Scan for the cell matching the given text and deliver its [X, Y] coordinate at center. 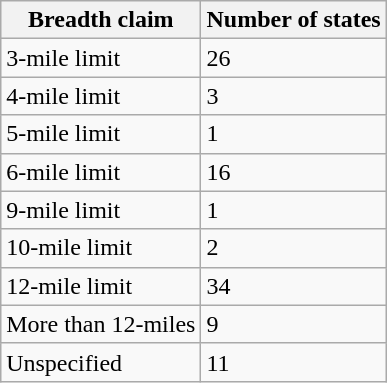
Number of states [294, 20]
6-mile limit [101, 172]
9-mile limit [101, 210]
3 [294, 96]
9 [294, 324]
More than 12-miles [101, 324]
10-mile limit [101, 248]
3-mile limit [101, 58]
Unspecified [101, 362]
2 [294, 248]
34 [294, 286]
4-mile limit [101, 96]
12-mile limit [101, 286]
Breadth claim [101, 20]
11 [294, 362]
5-mile limit [101, 134]
16 [294, 172]
26 [294, 58]
